Provide the (X, Y) coordinate of the cell's center where the given text is located.  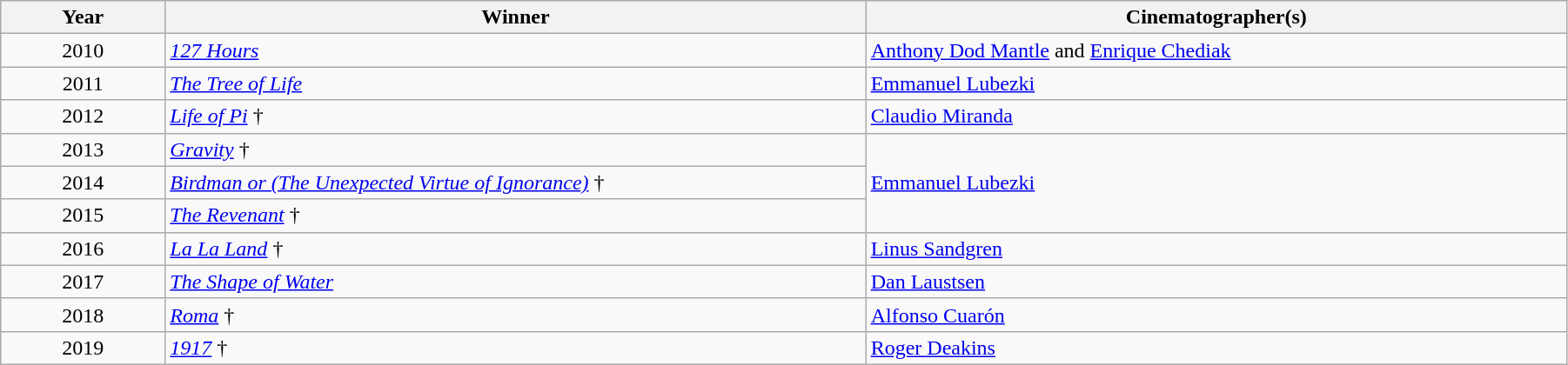
The Tree of Life (515, 83)
2014 (84, 182)
Life of Pi † (515, 116)
Roma † (515, 315)
2017 (84, 282)
Birdman or (The Unexpected Virtue of Ignorance) † (515, 182)
Winner (515, 17)
Roger Deakins (1216, 348)
Dan Laustsen (1216, 282)
Anthony Dod Mantle and Enrique Chediak (1216, 50)
2019 (84, 348)
127 Hours (515, 50)
Gravity † (515, 149)
2012 (84, 116)
2015 (84, 216)
2011 (84, 83)
Claudio Miranda (1216, 116)
1917 † (515, 348)
The Shape of Water (515, 282)
Year (84, 17)
Cinematographer(s) (1216, 17)
2016 (84, 249)
La La Land † (515, 249)
2013 (84, 149)
2010 (84, 50)
2018 (84, 315)
Alfonso Cuarón (1216, 315)
Linus Sandgren (1216, 249)
The Revenant † (515, 216)
